Output the [x, y] coordinate of the center of the cell containing the given text.  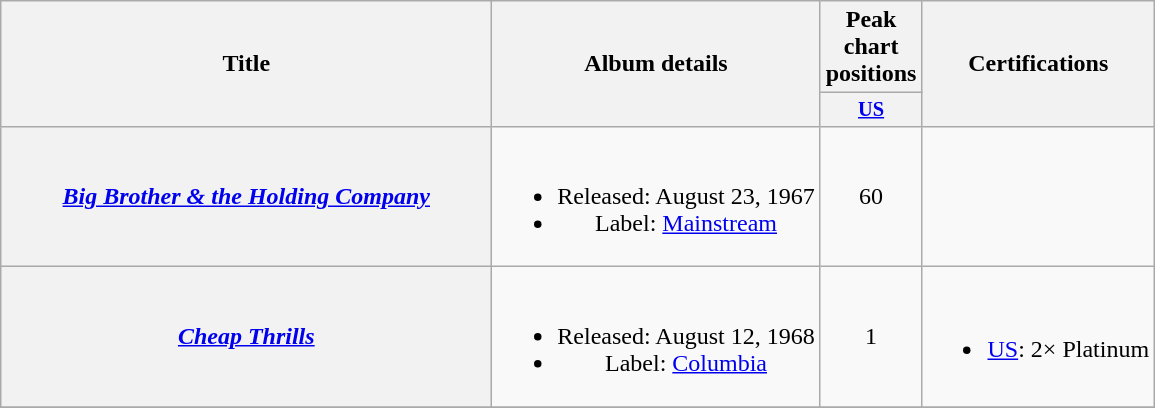
1 [871, 337]
US: 2× Platinum [1038, 337]
Certifications [1038, 64]
Title [246, 64]
60 [871, 196]
Cheap Thrills [246, 337]
Big Brother & the Holding Company [246, 196]
Released: August 12, 1968Label: Columbia [656, 337]
US [871, 110]
Album details [656, 64]
Peak chart positions [871, 47]
Released: August 23, 1967Label: Mainstream [656, 196]
